From the cell containing the given text, extract its center point as [X, Y] coordinate. 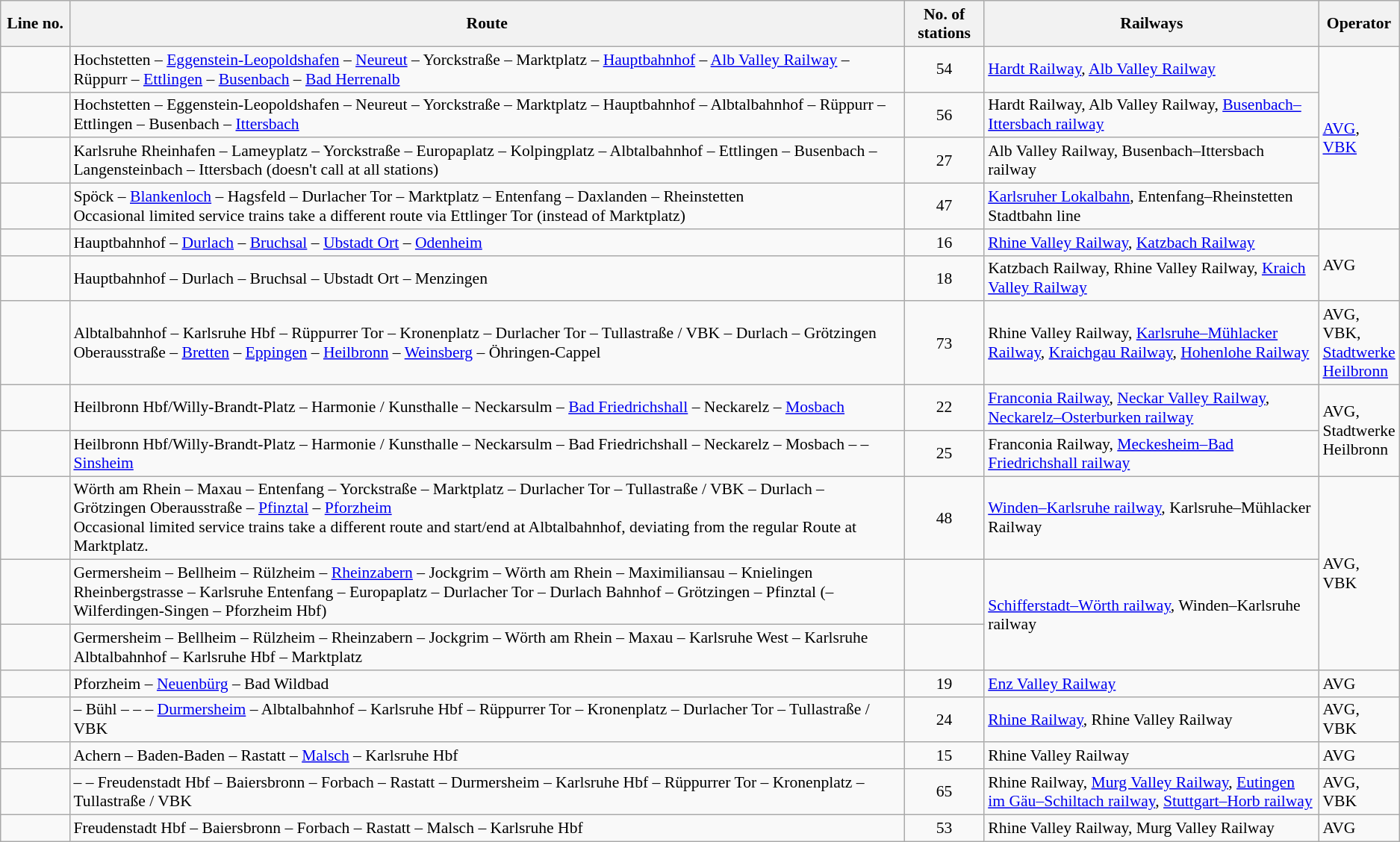
73 [944, 343]
Pforzheim – Neuenbürg – Bad Wildbad [487, 684]
54 [944, 69]
Rhine Valley Railway, Karlsruhe–Mühlacker Railway, Kraichgau Railway, Hohenlohe Railway [1151, 343]
47 [944, 206]
65 [944, 791]
Achern – Baden-Baden – Rastatt – Malsch – Karlsruhe Hbf [487, 756]
56 [944, 115]
Line no. [36, 24]
No. of stations [944, 24]
Rhine Valley Railway [1151, 756]
Alb Valley Railway, Busenbach–Ittersbach railway [1151, 161]
Hauptbahnhof – Durlach – Bruchsal – Ubstadt Ort – Odenheim [487, 243]
Route [487, 24]
AVG, Stadtwerke Heilbronn [1359, 431]
Winden–Karlsruhe railway, Karlsruhe–Mühlacker Railway [1151, 518]
– Bühl – – – Durmersheim – Albtalbahnhof – Karlsruhe Hbf – Rüppurrer Tor – Kronenplatz – Durlacher Tor – Tullastraße / VBK [487, 720]
Rhine Valley Railway, Murg Valley Railway [1151, 828]
Hardt Railway, Alb Valley Railway [1151, 69]
24 [944, 720]
Karlsruher Lokalbahn, Entenfang–Rheinstetten Stadtbahn line [1151, 206]
Schifferstadt–Wörth railway, Winden–Karlsruhe railway [1151, 615]
Rhine Railway, Murg Valley Railway, Eutingen im Gäu–Schiltach railway, Stuttgart–Horb railway [1151, 791]
53 [944, 828]
Heilbronn Hbf/Willy-Brandt-Platz – Harmonie / Kunsthalle – Neckarsulm – Bad Friedrichshall – Neckarelz – Mosbach [487, 408]
Railways [1151, 24]
19 [944, 684]
Heilbronn Hbf/Willy-Brandt-Platz – Harmonie / Kunsthalle – Neckarsulm – Bad Friedrichshall – Neckarelz – Mosbach – – Sinsheim [487, 454]
Franconia Railway, Neckar Valley Railway, Neckarelz–Osterburken railway [1151, 408]
– – Freudenstadt Hbf – Baiersbronn – Forbach – Rastatt – Durmersheim – Karlsruhe Hbf – Rüppurrer Tor – Kronenplatz – Tullastraße / VBK [487, 791]
15 [944, 756]
Katzbach Railway, Rhine Valley Railway, Kraich Valley Railway [1151, 278]
25 [944, 454]
16 [944, 243]
Hauptbahnhof – Durlach – Bruchsal – Ubstadt Ort – Menzingen [487, 278]
Operator [1359, 24]
AVG, VBK, Stadtwerke Heilbronn [1359, 343]
Rhine Railway, Rhine Valley Railway [1151, 720]
Franconia Railway, Meckesheim–Bad Friedrichshall railway [1151, 454]
Enz Valley Railway [1151, 684]
27 [944, 161]
Freudenstadt Hbf – Baiersbronn – Forbach – Rastatt – Malsch – Karlsruhe Hbf [487, 828]
48 [944, 518]
Rhine Valley Railway, Katzbach Railway [1151, 243]
22 [944, 408]
Hardt Railway, Alb Valley Railway, Busenbach–Ittersbach railway [1151, 115]
18 [944, 278]
